Find where the given text appears and provide that cell's center as [X, Y] coordinate. 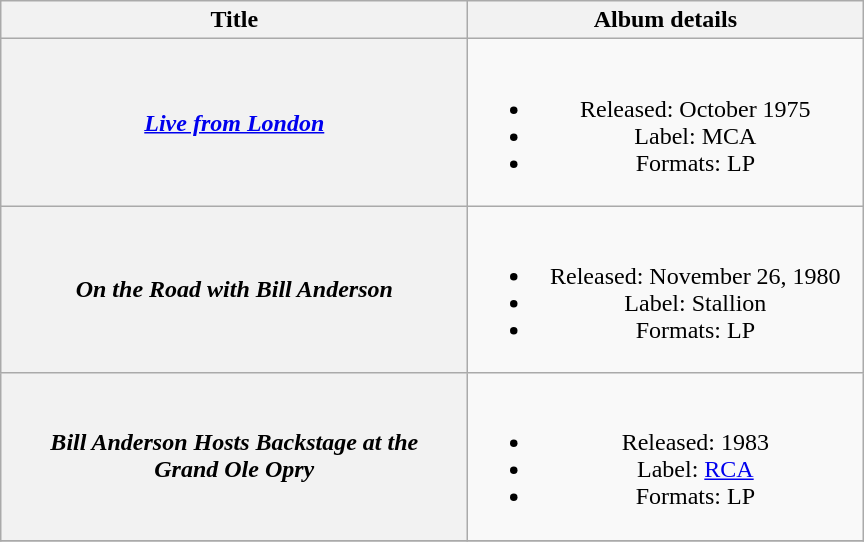
Album details [666, 20]
Released: October 1975Label: MCAFormats: LP [666, 122]
On the Road with Bill Anderson [234, 290]
Bill Anderson Hosts Backstage at theGrand Ole Opry [234, 456]
Live from London [234, 122]
Released: November 26, 1980Label: StallionFormats: LP [666, 290]
Title [234, 20]
Released: 1983Label: RCAFormats: LP [666, 456]
